Capture the cell that displays the provided text and extract its (x, y) central coordinate. 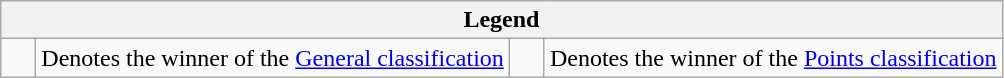
Denotes the winner of the General classification (273, 58)
Denotes the winner of the Points classification (773, 58)
Legend (502, 20)
